Identify which cell holds the provided text, then report its [x, y] central coordinate. 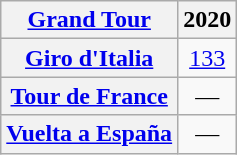
Tour de France [90, 96]
Giro d'Italia [90, 58]
2020 [208, 20]
Grand Tour [90, 20]
133 [208, 58]
Vuelta a España [90, 134]
